From the cell containing the given text, extract its center point as (x, y) coordinate. 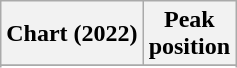
Peakposition (189, 34)
Chart (2022) (72, 34)
